Search for the cell housing the specified text and yield its (X, Y) center coordinate. 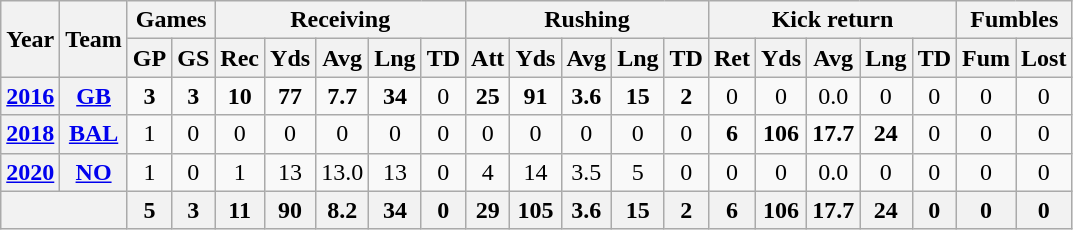
90 (290, 210)
GB (94, 96)
Rushing (588, 20)
BAL (94, 134)
105 (536, 210)
77 (290, 96)
Fum (986, 58)
Fumbles (1014, 20)
Lost (1044, 58)
Kick return (832, 20)
4 (488, 172)
Ret (732, 58)
Team (94, 39)
Year (30, 39)
2018 (30, 134)
13.0 (342, 172)
NO (94, 172)
2020 (30, 172)
8.2 (342, 210)
Att (488, 58)
11 (240, 210)
10 (240, 96)
25 (488, 96)
91 (536, 96)
Receiving (340, 20)
14 (536, 172)
29 (488, 210)
GS (194, 58)
Rec (240, 58)
2016 (30, 96)
Games (170, 20)
3.5 (586, 172)
GP (149, 58)
7.7 (342, 96)
